Determine the (x, y) coordinate at the center of the cell enclosing the given text.  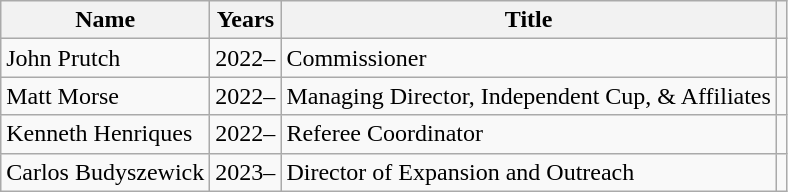
Years (246, 20)
Title (529, 20)
Matt Morse (106, 96)
Director of Expansion and Outreach (529, 172)
2023– (246, 172)
Name (106, 20)
Managing Director, Independent Cup, & Affiliates (529, 96)
Kenneth Henriques (106, 134)
Carlos Budyszewick (106, 172)
Referee Coordinator (529, 134)
Commissioner (529, 58)
John Prutch (106, 58)
